Search for the cell housing the specified text and yield its [x, y] center coordinate. 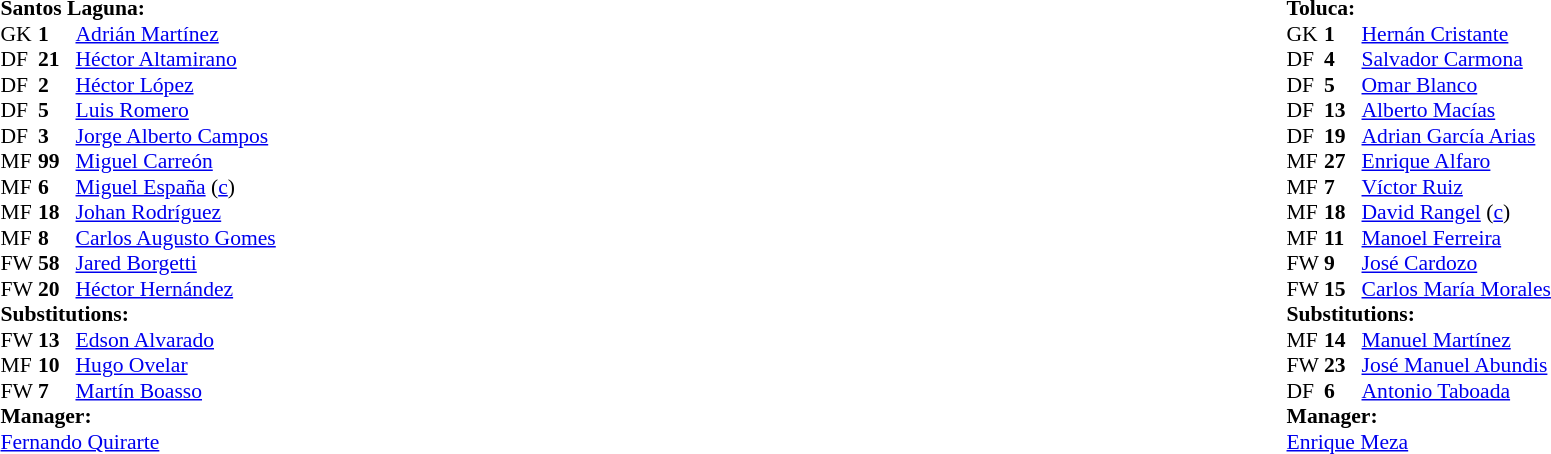
9 [1343, 263]
19 [1343, 136]
Héctor Hernández [176, 289]
23 [1343, 365]
José Cardozo [1456, 263]
10 [57, 365]
Manuel Martínez [1456, 340]
Jorge Alberto Campos [176, 136]
Miguel Carreón [176, 161]
Alberto Macías [1456, 111]
Jared Borgetti [176, 263]
Adrian García Arias [1456, 136]
99 [57, 161]
21 [57, 59]
Víctor Ruiz [1456, 187]
58 [57, 263]
Enrique Alfaro [1456, 161]
Antonio Taboada [1456, 391]
27 [1343, 161]
8 [57, 238]
Salvador Carmona [1456, 59]
Johan Rodríguez [176, 213]
Carlos María Morales [1456, 289]
11 [1343, 238]
Omar Blanco [1456, 85]
Luis Romero [176, 111]
Adrián Martínez [176, 34]
20 [57, 289]
4 [1343, 59]
14 [1343, 340]
David Rangel (c) [1456, 213]
Héctor López [176, 85]
Carlos Augusto Gomes [176, 238]
Manoel Ferreira [1456, 238]
Hugo Ovelar [176, 365]
2 [57, 85]
3 [57, 136]
15 [1343, 289]
Hernán Cristante [1456, 34]
Héctor Altamirano [176, 59]
Miguel España (c) [176, 187]
José Manuel Abundis [1456, 365]
Martín Boasso [176, 391]
Edson Alvarado [176, 340]
